Detect which cell encompasses the target text, then output its (X, Y) center coordinate. 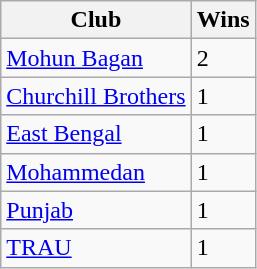
Club (96, 20)
2 (223, 58)
Mohun Bagan (96, 58)
Churchill Brothers (96, 96)
Mohammedan (96, 172)
Punjab (96, 210)
East Bengal (96, 134)
TRAU (96, 248)
Wins (223, 20)
